Capture the cell that displays the provided text and extract its (X, Y) central coordinate. 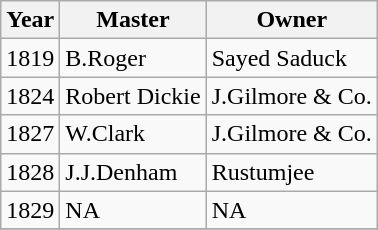
W.Clark (133, 134)
1828 (30, 172)
Rustumjee (292, 172)
Year (30, 20)
B.Roger (133, 58)
1827 (30, 134)
Robert Dickie (133, 96)
Owner (292, 20)
Master (133, 20)
1829 (30, 210)
J.J.Denham (133, 172)
Sayed Saduck (292, 58)
1824 (30, 96)
1819 (30, 58)
